Provide the [x, y] coordinate of the cell's center where the given text is located.  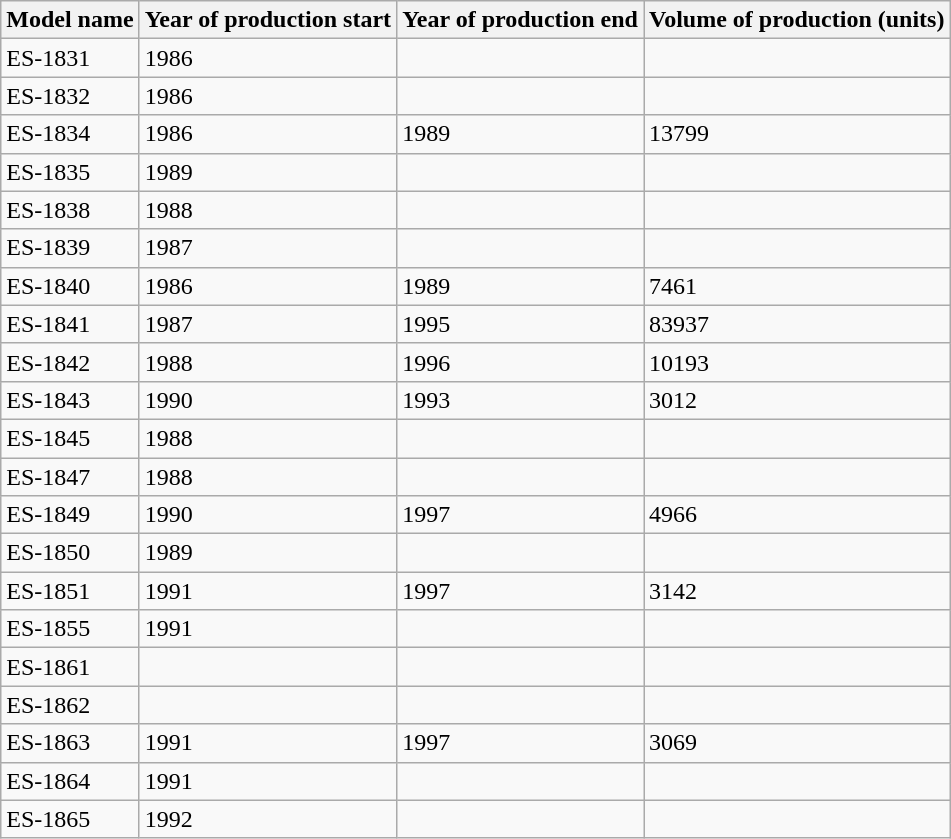
ES-1847 [70, 477]
Model name [70, 20]
3142 [797, 591]
83937 [797, 324]
ES-1855 [70, 629]
10193 [797, 362]
ES-1863 [70, 743]
ES-1841 [70, 324]
ES-1835 [70, 172]
ES-1845 [70, 438]
ES-1843 [70, 400]
Year of production start [268, 20]
ES-1832 [70, 96]
ES-1842 [70, 362]
ES-1838 [70, 210]
ES-1862 [70, 705]
4966 [797, 515]
ES-1839 [70, 248]
7461 [797, 286]
1993 [520, 400]
1992 [268, 819]
ES-1861 [70, 667]
Volume of production (units) [797, 20]
ES-1834 [70, 134]
Year of production end [520, 20]
ES-1851 [70, 591]
ES-1864 [70, 781]
ES-1831 [70, 58]
3069 [797, 743]
ES-1840 [70, 286]
ES-1850 [70, 553]
ES-1865 [70, 819]
1996 [520, 362]
3012 [797, 400]
ES-1849 [70, 515]
1995 [520, 324]
13799 [797, 134]
